Find where the given text appears and provide that cell's center as (X, Y) coordinate. 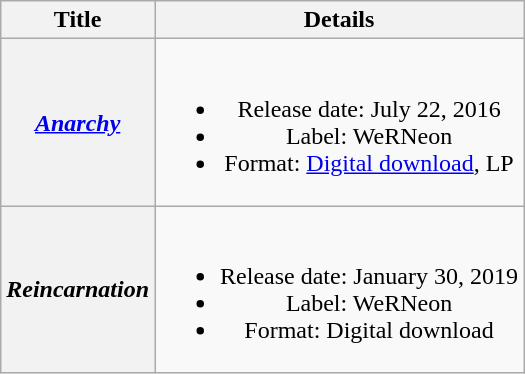
Reincarnation (78, 290)
Release date: January 30, 2019Label: WeRNeonFormat: Digital download (340, 290)
Anarchy (78, 122)
Title (78, 20)
Details (340, 20)
Release date: July 22, 2016Label: WeRNeonFormat: Digital download, LP (340, 122)
